Find where the given text appears and provide that cell's center as [X, Y] coordinate. 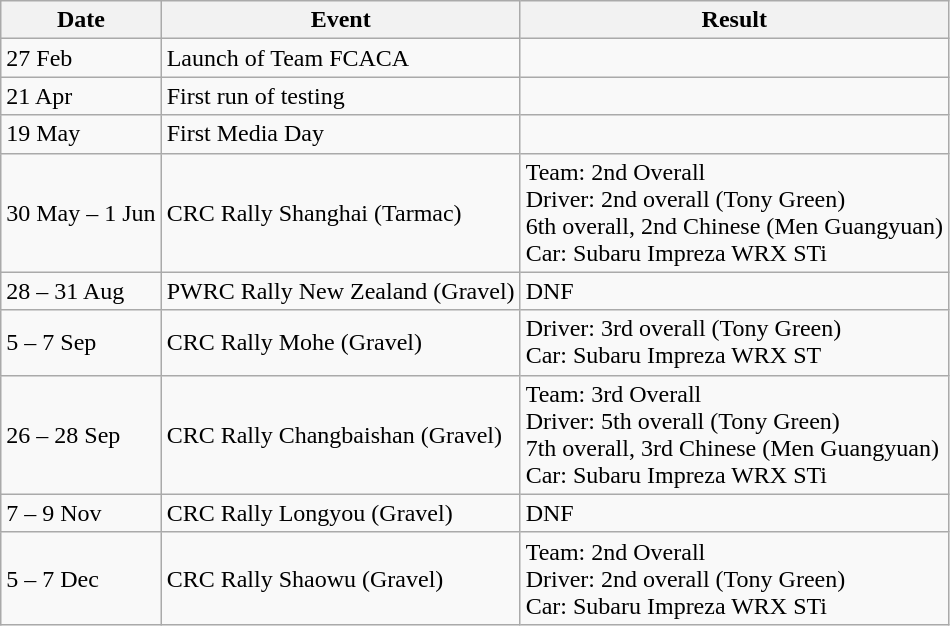
Team: 2nd OverallDriver: 2nd overall (Tony Green)6th overall, 2nd Chinese (Men Guangyuan)Car: Subaru Impreza WRX STi [734, 212]
Launch of Team FCACA [340, 58]
Driver: 3rd overall (Tony Green)Car: Subaru Impreza WRX ST [734, 342]
26 – 28 Sep [81, 434]
PWRC Rally New Zealand (Gravel) [340, 291]
Team: 3rd OverallDriver: 5th overall (Tony Green)7th overall, 3rd Chinese (Men Guangyuan)Car: Subaru Impreza WRX STi [734, 434]
First run of testing [340, 96]
CRC Rally Shaowu (Gravel) [340, 578]
Event [340, 20]
19 May [81, 134]
Date [81, 20]
CRC Rally Mohe (Gravel) [340, 342]
5 – 7 Dec [81, 578]
28 – 31 Aug [81, 291]
21 Apr [81, 96]
27 Feb [81, 58]
Team: 2nd OverallDriver: 2nd overall (Tony Green)Car: Subaru Impreza WRX STi [734, 578]
First Media Day [340, 134]
5 – 7 Sep [81, 342]
Result [734, 20]
7 – 9 Nov [81, 513]
CRC Rally Changbaishan (Gravel) [340, 434]
CRC Rally Longyou (Gravel) [340, 513]
30 May – 1 Jun [81, 212]
CRC Rally Shanghai (Tarmac) [340, 212]
